Capture the cell that displays the provided text and extract its (X, Y) central coordinate. 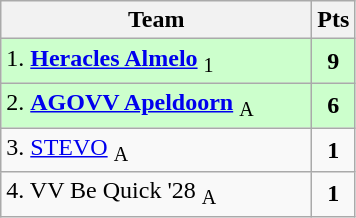
9 (334, 61)
1. Heracles Almelo 1 (156, 61)
4. VV Be Quick '28 A (156, 194)
3. STEVO A (156, 150)
Team (156, 20)
6 (334, 105)
Pts (334, 20)
2. AGOVV Apeldoorn A (156, 105)
